Provide the [x, y] coordinate of the cell's center where the given text is located.  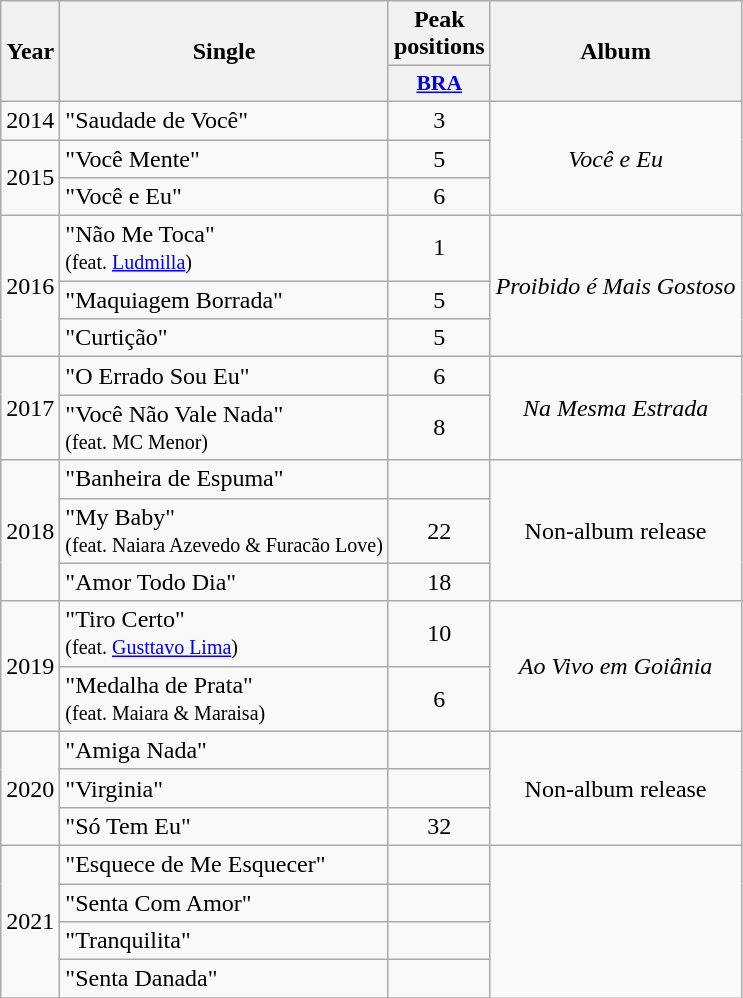
"Tranquilita" [224, 941]
Na Mesma Estrada [616, 408]
Single [224, 52]
Peak positions [439, 34]
"Curtição" [224, 338]
"Maquiagem Borrada" [224, 300]
"Tiro Certo"(feat. Gusttavo Lima) [224, 634]
8 [439, 428]
"Você Mente" [224, 159]
2019 [30, 666]
"Só Tem Eu" [224, 826]
2016 [30, 286]
"Amiga Nada" [224, 750]
Album [616, 52]
Year [30, 52]
18 [439, 582]
2020 [30, 788]
"Esquece de Me Esquecer" [224, 864]
2014 [30, 120]
Ao Vivo em Goiânia [616, 666]
32 [439, 826]
BRA [439, 84]
2015 [30, 178]
Você e Eu [616, 158]
"Banheira de Espuma" [224, 479]
"O Errado Sou Eu" [224, 376]
"Você e Eu" [224, 197]
"Não Me Toca"(feat. Ludmilla) [224, 248]
1 [439, 248]
3 [439, 120]
10 [439, 634]
22 [439, 530]
"Medalha de Prata"(feat. Maiara & Maraisa) [224, 698]
2017 [30, 408]
"Senta Danada" [224, 979]
"Saudade de Você" [224, 120]
2021 [30, 921]
2018 [30, 530]
"Senta Com Amor" [224, 903]
"My Baby"(feat. Naiara Azevedo & Furacão Love) [224, 530]
"Amor Todo Dia" [224, 582]
"Você Não Vale Nada"(feat. MC Menor) [224, 428]
"Virginia" [224, 788]
Proibido é Mais Gostoso [616, 286]
